For the text-containing cell, return its midpoint in (X, Y) coordinate format. 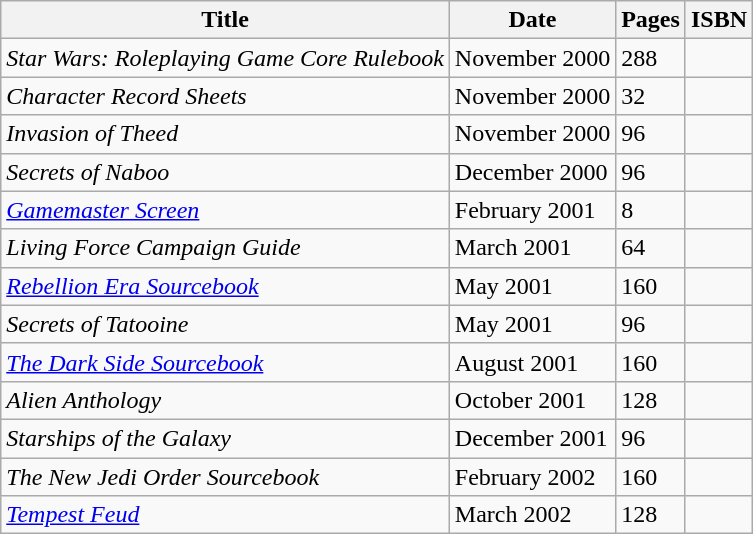
March 2002 (532, 515)
8 (651, 210)
Secrets of Naboo (226, 172)
December 2001 (532, 438)
October 2001 (532, 400)
Tempest Feud (226, 515)
The Dark Side Sourcebook (226, 362)
December 2000 (532, 172)
Starships of the Galaxy (226, 438)
August 2001 (532, 362)
March 2001 (532, 248)
Star Wars: Roleplaying Game Core Rulebook (226, 58)
The New Jedi Order Sourcebook (226, 477)
32 (651, 96)
February 2002 (532, 477)
February 2001 (532, 210)
ISBN (718, 20)
Gamemaster Screen (226, 210)
Title (226, 20)
Rebellion Era Sourcebook (226, 286)
288 (651, 58)
Pages (651, 20)
Date (532, 20)
64 (651, 248)
Alien Anthology (226, 400)
Living Force Campaign Guide (226, 248)
Secrets of Tatooine (226, 324)
Character Record Sheets (226, 96)
Invasion of Theed (226, 134)
